Detect which cell encompasses the target text, then output its [X, Y] center coordinate. 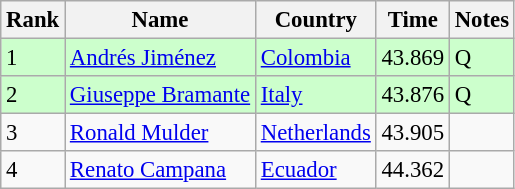
Colombia [316, 58]
44.362 [412, 170]
1 [33, 58]
Time [412, 20]
4 [33, 170]
2 [33, 95]
3 [33, 133]
Ecuador [316, 170]
Andrés Jiménez [160, 58]
43.869 [412, 58]
Rank [33, 20]
Italy [316, 95]
Country [316, 20]
Ronald Mulder [160, 133]
43.905 [412, 133]
Renato Campana [160, 170]
Name [160, 20]
43.876 [412, 95]
Notes [482, 20]
Netherlands [316, 133]
Giuseppe Bramante [160, 95]
